Detect which cell encompasses the target text, then output its (x, y) center coordinate. 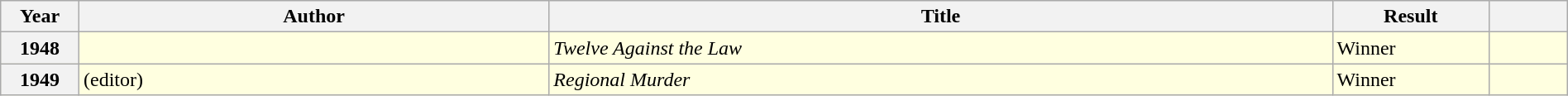
Regional Murder (941, 79)
1948 (40, 48)
Year (40, 17)
1949 (40, 79)
Author (313, 17)
(editor) (313, 79)
Twelve Against the Law (941, 48)
Title (941, 17)
Result (1411, 17)
